Output the [x, y] coordinate of the center of the cell containing the given text.  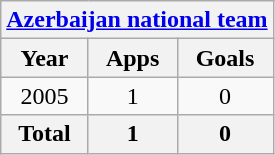
Azerbaijan national team [137, 20]
Year [45, 58]
2005 [45, 96]
Goals [225, 58]
Apps [132, 58]
Total [45, 134]
